Determine the (X, Y) coordinate at the center of the cell enclosing the given text.  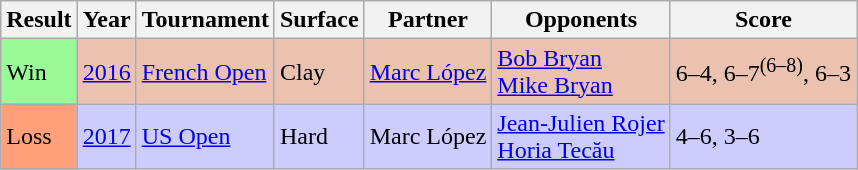
Clay (319, 72)
Year (106, 20)
2017 (106, 136)
Result (39, 20)
Score (763, 20)
Tournament (205, 20)
Hard (319, 136)
2016 (106, 72)
Bob Bryan Mike Bryan (581, 72)
6–4, 6–7(6–8), 6–3 (763, 72)
Win (39, 72)
US Open (205, 136)
Loss (39, 136)
French Open (205, 72)
Jean-Julien Rojer Horia Tecău (581, 136)
Partner (428, 20)
4–6, 3–6 (763, 136)
Surface (319, 20)
Opponents (581, 20)
